Return [X, Y] of the center of cell containing provided text 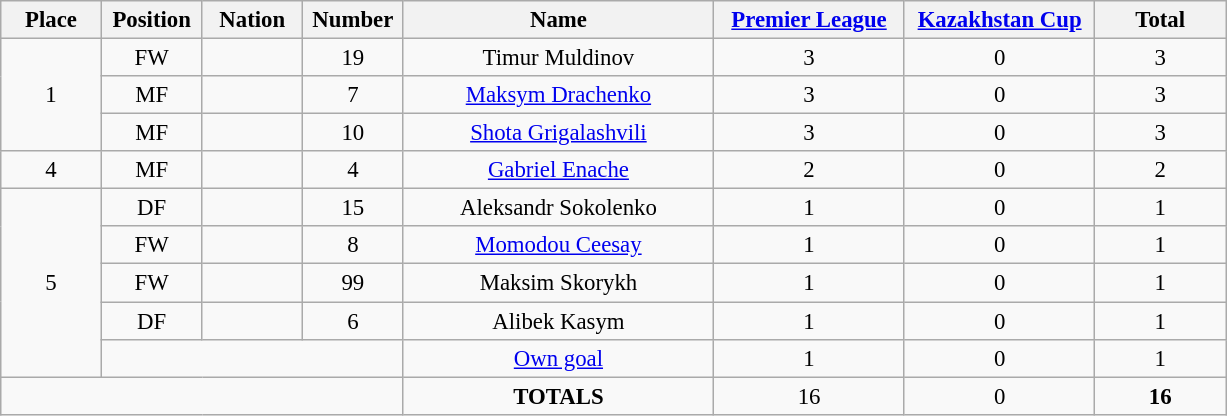
Total [1160, 20]
99 [354, 283]
Aleksandr Sokolenko [558, 208]
TOTALS [558, 396]
Nation [252, 20]
Own goal [558, 358]
10 [354, 133]
8 [354, 245]
Alibek Kasym [558, 321]
Maksym Drachenko [558, 95]
Timur Muldinov [558, 58]
Maksim Skorykh [558, 283]
6 [354, 321]
Momodou Ceesay [558, 245]
19 [354, 58]
Number [354, 20]
Premier League [810, 20]
Place [52, 20]
Position [152, 20]
Shota Grigalashvili [558, 133]
15 [354, 208]
Name [558, 20]
Kazakhstan Cup [1000, 20]
7 [354, 95]
5 [52, 283]
Gabriel Enache [558, 170]
